Pinpoint the cell where the given text exists, returning its (x, y) midpoint coordinate. 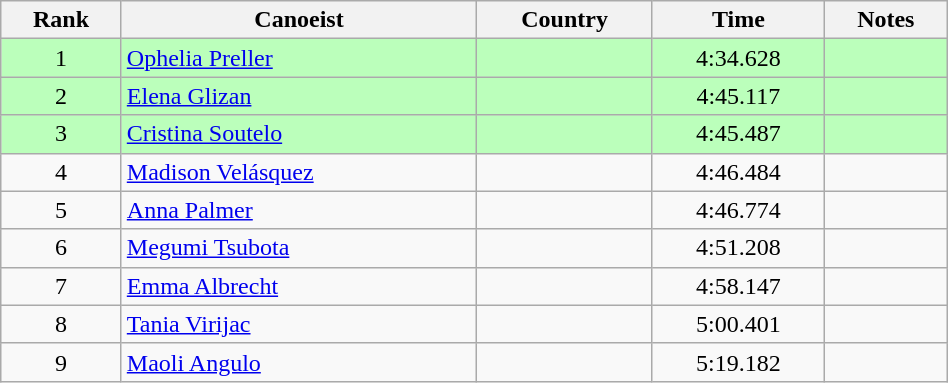
Time (738, 20)
7 (62, 286)
Rank (62, 20)
4:34.628 (738, 58)
Notes (886, 20)
Emma Albrecht (299, 286)
4:46.774 (738, 210)
Country (565, 20)
4:46.484 (738, 172)
5:00.401 (738, 324)
Tania Virijac (299, 324)
Ophelia Preller (299, 58)
9 (62, 362)
6 (62, 248)
Cristina Soutelo (299, 134)
5 (62, 210)
Megumi Tsubota (299, 248)
1 (62, 58)
8 (62, 324)
4:45.487 (738, 134)
4 (62, 172)
4:51.208 (738, 248)
Elena Glizan (299, 96)
4:45.117 (738, 96)
Canoeist (299, 20)
Maoli Angulo (299, 362)
Madison Velásquez (299, 172)
5:19.182 (738, 362)
4:58.147 (738, 286)
Anna Palmer (299, 210)
3 (62, 134)
2 (62, 96)
